Detect which cell encompasses the target text, then output its (X, Y) center coordinate. 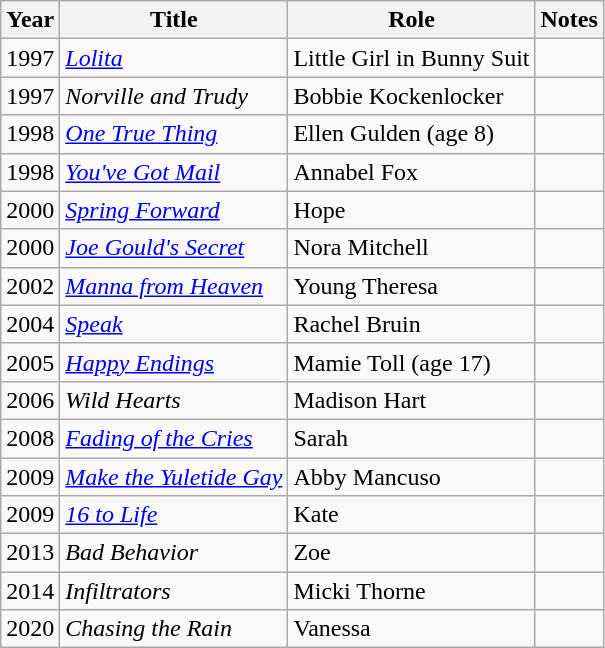
Joe Gould's Secret (174, 248)
2020 (30, 629)
Madison Hart (412, 400)
Vanessa (412, 629)
Nora Mitchell (412, 248)
Kate (412, 515)
Bobbie Kockenlocker (412, 96)
Notes (569, 20)
Abby Mancuso (412, 477)
Title (174, 20)
Role (412, 20)
2004 (30, 324)
Make the Yuletide Gay (174, 477)
Spring Forward (174, 210)
Chasing the Rain (174, 629)
Fading of the Cries (174, 438)
Ellen Gulden (age 8) (412, 134)
2002 (30, 286)
Rachel Bruin (412, 324)
Speak (174, 324)
Hope (412, 210)
You've Got Mail (174, 172)
Young Theresa (412, 286)
Little Girl in Bunny Suit (412, 58)
Annabel Fox (412, 172)
Wild Hearts (174, 400)
Infiltrators (174, 591)
Zoe (412, 553)
Sarah (412, 438)
Bad Behavior (174, 553)
Mamie Toll (age 17) (412, 362)
One True Thing (174, 134)
Micki Thorne (412, 591)
Manna from Heaven (174, 286)
2013 (30, 553)
2008 (30, 438)
Norville and Trudy (174, 96)
2014 (30, 591)
2005 (30, 362)
Lolita (174, 58)
Year (30, 20)
2006 (30, 400)
Happy Endings (174, 362)
16 to Life (174, 515)
